Return (x, y) of the center of cell containing provided text 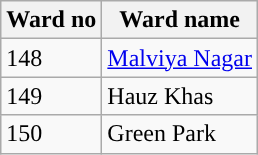
Malviya Nagar (180, 58)
148 (52, 58)
149 (52, 96)
Ward name (180, 20)
Green Park (180, 134)
Ward no (52, 20)
Hauz Khas (180, 96)
150 (52, 134)
